Search for the cell housing the specified text and yield its (X, Y) center coordinate. 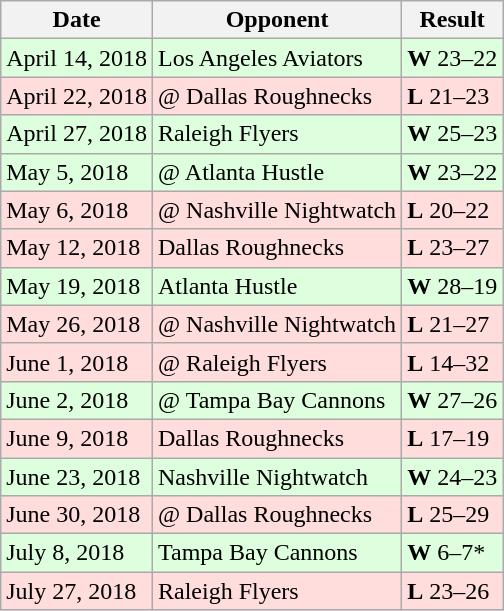
Result (452, 20)
@ Raleigh Flyers (276, 362)
May 12, 2018 (77, 248)
L 21–23 (452, 96)
April 27, 2018 (77, 134)
@ Atlanta Hustle (276, 172)
July 27, 2018 (77, 591)
June 23, 2018 (77, 477)
June 2, 2018 (77, 400)
W 25–23 (452, 134)
@ Tampa Bay Cannons (276, 400)
Tampa Bay Cannons (276, 553)
Opponent (276, 20)
June 1, 2018 (77, 362)
April 22, 2018 (77, 96)
July 8, 2018 (77, 553)
Nashville Nightwatch (276, 477)
W 6–7* (452, 553)
W 24–23 (452, 477)
May 5, 2018 (77, 172)
L 20–22 (452, 210)
May 6, 2018 (77, 210)
W 27–26 (452, 400)
L 14–32 (452, 362)
L 21–27 (452, 324)
Los Angeles Aviators (276, 58)
May 19, 2018 (77, 286)
L 17–19 (452, 438)
June 30, 2018 (77, 515)
L 25–29 (452, 515)
L 23–26 (452, 591)
Date (77, 20)
June 9, 2018 (77, 438)
April 14, 2018 (77, 58)
L 23–27 (452, 248)
Atlanta Hustle (276, 286)
May 26, 2018 (77, 324)
W 28–19 (452, 286)
